Find where the given text appears and provide that cell's center as (x, y) coordinate. 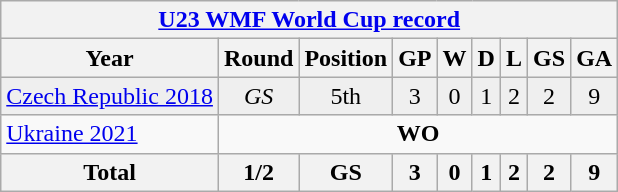
Year (110, 58)
WO (418, 134)
U23 WMF World Cup record (310, 20)
D (486, 58)
Czech Republic 2018 (110, 96)
W (454, 58)
Position (346, 58)
1/2 (258, 172)
GA (594, 58)
5th (346, 96)
Round (258, 58)
L (514, 58)
Ukraine 2021 (110, 134)
GP (415, 58)
Total (110, 172)
